From the cell containing the given text, extract its center point as [X, Y] coordinate. 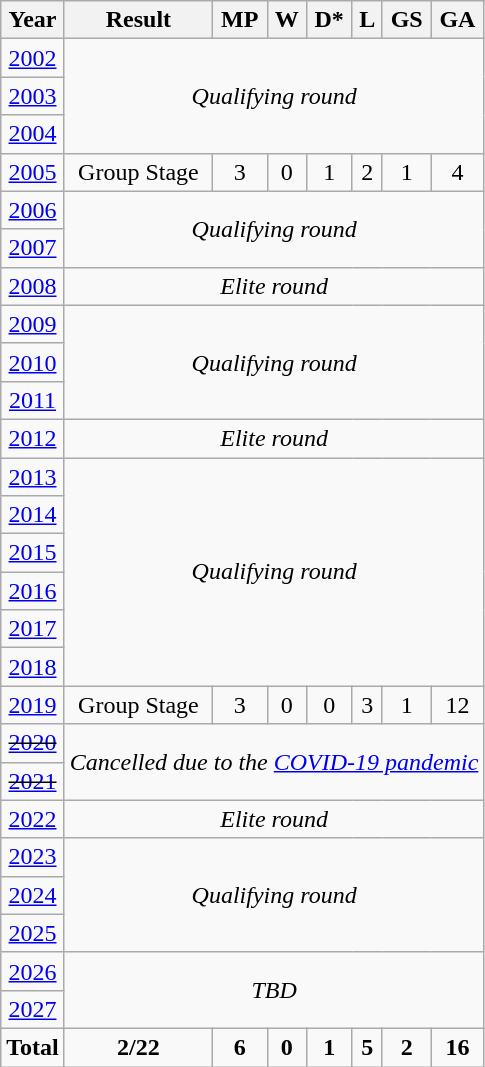
2004 [33, 134]
2026 [33, 971]
2017 [33, 629]
Result [138, 20]
D* [328, 20]
2015 [33, 553]
2003 [33, 96]
W [286, 20]
GS [406, 20]
16 [458, 1047]
Total [33, 1047]
6 [240, 1047]
2013 [33, 477]
2006 [33, 210]
2018 [33, 667]
TBD [274, 990]
12 [458, 705]
MP [240, 20]
2012 [33, 438]
2020 [33, 743]
2007 [33, 248]
2010 [33, 362]
2023 [33, 857]
2008 [33, 286]
2025 [33, 933]
5 [367, 1047]
2022 [33, 819]
2027 [33, 1009]
L [367, 20]
2/22 [138, 1047]
2009 [33, 324]
Year [33, 20]
2019 [33, 705]
2002 [33, 58]
2014 [33, 515]
2024 [33, 895]
2016 [33, 591]
2011 [33, 400]
Cancelled due to the COVID-19 pandemic [274, 762]
4 [458, 172]
GA [458, 20]
2005 [33, 172]
2021 [33, 781]
